Search for the cell housing the specified text and yield its (x, y) center coordinate. 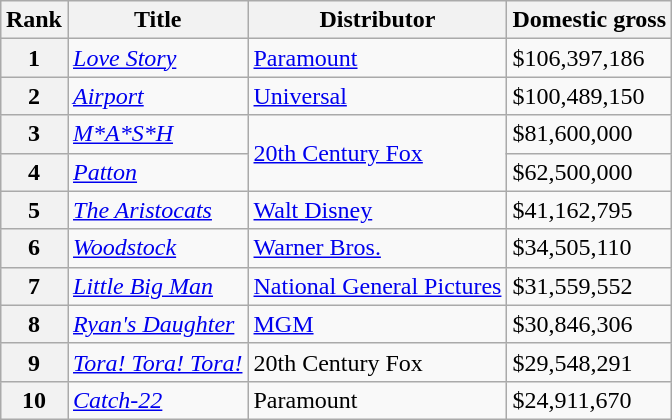
$34,505,110 (590, 248)
$31,559,552 (590, 286)
Rank (34, 20)
Airport (158, 96)
The Aristocats (158, 210)
Ryan's Daughter (158, 324)
Walt Disney (378, 210)
2 (34, 96)
$30,846,306 (590, 324)
1 (34, 58)
Woodstock (158, 248)
6 (34, 248)
$41,162,795 (590, 210)
$100,489,150 (590, 96)
Patton (158, 172)
5 (34, 210)
National General Pictures (378, 286)
7 (34, 286)
$29,548,291 (590, 362)
10 (34, 400)
Domestic gross (590, 20)
Tora! Tora! Tora! (158, 362)
MGM (378, 324)
Distributor (378, 20)
Title (158, 20)
$81,600,000 (590, 134)
9 (34, 362)
Universal (378, 96)
Love Story (158, 58)
Little Big Man (158, 286)
3 (34, 134)
8 (34, 324)
$24,911,670 (590, 400)
4 (34, 172)
$106,397,186 (590, 58)
M*A*S*H (158, 134)
Catch-22 (158, 400)
Warner Bros. (378, 248)
$62,500,000 (590, 172)
